Output the (x, y) coordinate of the center of the cell containing the given text.  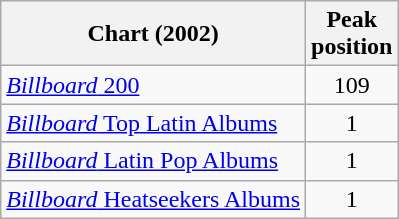
Billboard 200 (154, 85)
Billboard Top Latin Albums (154, 123)
Peakposition (352, 34)
109 (352, 85)
Chart (2002) (154, 34)
Billboard Latin Pop Albums (154, 161)
Billboard Heatseekers Albums (154, 199)
